Output the (x, y) coordinate of the center of the cell containing the given text.  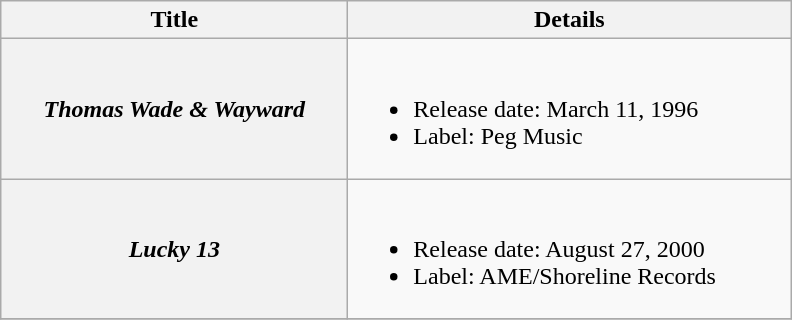
Release date: March 11, 1996Label: Peg Music (570, 109)
Release date: August 27, 2000Label: AME/Shoreline Records (570, 249)
Details (570, 20)
Lucky 13 (174, 249)
Title (174, 20)
Thomas Wade & Wayward (174, 109)
